Output the (x, y) coordinate of the center of the cell containing the given text.  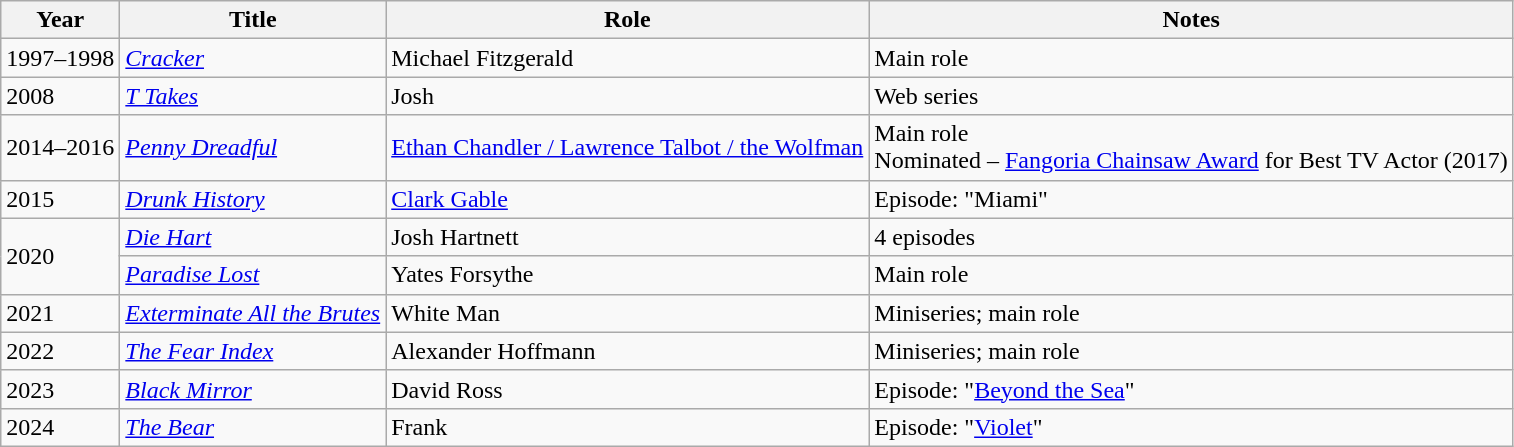
Black Mirror (253, 389)
Josh Hartnett (628, 237)
2024 (60, 427)
2023 (60, 389)
Josh (628, 96)
The Bear (253, 427)
2015 (60, 199)
1997–1998 (60, 58)
Notes (1192, 20)
Ethan Chandler / Lawrence Talbot / the Wolfman (628, 148)
Cracker (253, 58)
2021 (60, 313)
Drunk History (253, 199)
Episode: "Beyond the Sea" (1192, 389)
Episode: "Violet" (1192, 427)
Exterminate All the Brutes (253, 313)
Main roleNominated – Fangoria Chainsaw Award for Best TV Actor (2017) (1192, 148)
Episode: "Miami" (1192, 199)
Title (253, 20)
Year (60, 20)
2008 (60, 96)
David Ross (628, 389)
2022 (60, 351)
The Fear Index (253, 351)
Die Hart (253, 237)
4 episodes (1192, 237)
2014–2016 (60, 148)
Role (628, 20)
White Man (628, 313)
Yates Forsythe (628, 275)
Clark Gable (628, 199)
T Takes (253, 96)
Michael Fitzgerald (628, 58)
2020 (60, 256)
Paradise Lost (253, 275)
Frank (628, 427)
Penny Dreadful (253, 148)
Web series (1192, 96)
Alexander Hoffmann (628, 351)
